Determine the (X, Y) coordinate at the center of the cell enclosing the given text.  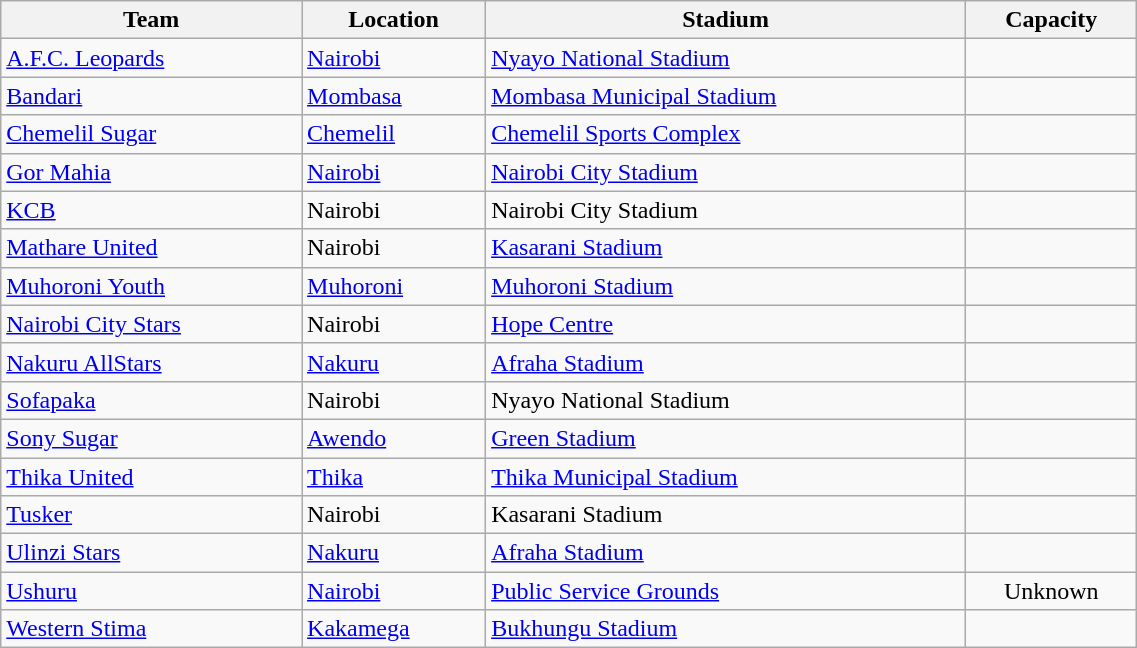
Green Stadium (726, 438)
Team (152, 20)
Stadium (726, 20)
Thika United (152, 477)
Sony Sugar (152, 438)
Nairobi City Stars (152, 324)
Chemelil Sugar (152, 134)
Muhoroni (394, 286)
Public Service Grounds (726, 591)
Thika Municipal Stadium (726, 477)
KCB (152, 210)
Ushuru (152, 591)
Chemelil Sports Complex (726, 134)
Chemelil (394, 134)
Unknown (1052, 591)
Ulinzi Stars (152, 553)
Mombasa Municipal Stadium (726, 96)
Tusker (152, 515)
Capacity (1052, 20)
Bukhungu Stadium (726, 629)
A.F.C. Leopards (152, 58)
Awendo (394, 438)
Western Stima (152, 629)
Muhoroni Stadium (726, 286)
Sofapaka (152, 400)
Muhoroni Youth (152, 286)
Location (394, 20)
Hope Centre (726, 324)
Bandari (152, 96)
Mombasa (394, 96)
Kakamega (394, 629)
Thika (394, 477)
Gor Mahia (152, 172)
Nakuru AllStars (152, 362)
Mathare United (152, 248)
